Detect which cell encompasses the target text, then output its [X, Y] center coordinate. 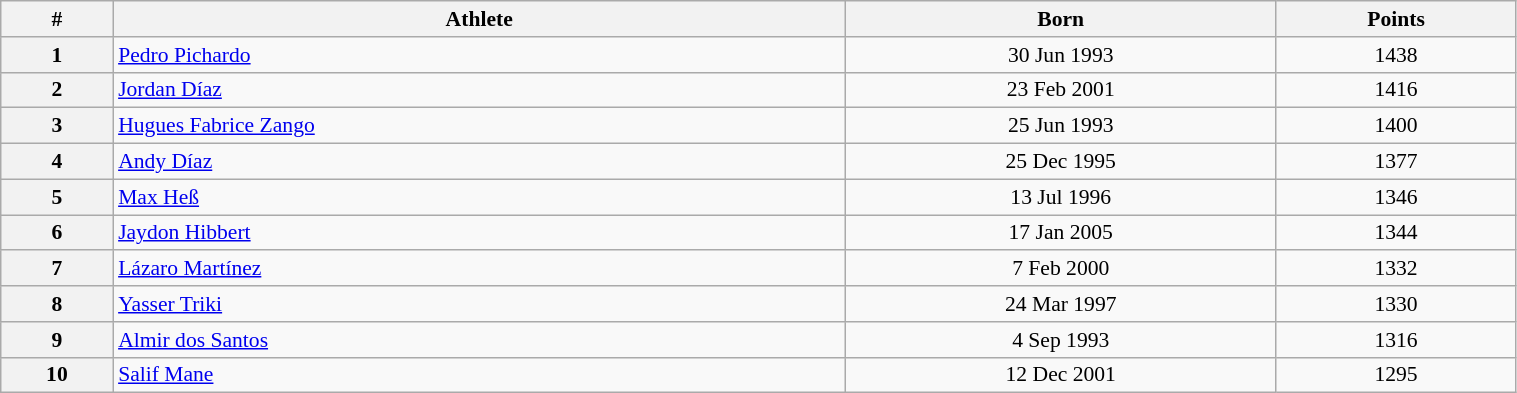
1330 [1396, 304]
2 [57, 90]
Lázaro Martínez [479, 269]
Almir dos Santos [479, 340]
10 [57, 375]
Athlete [479, 19]
24 Mar 1997 [1060, 304]
8 [57, 304]
1416 [1396, 90]
4 [57, 162]
12 Dec 2001 [1060, 375]
7 [57, 269]
30 Jun 1993 [1060, 55]
Andy Díaz [479, 162]
5 [57, 197]
1 [57, 55]
Salif Mane [479, 375]
1344 [1396, 233]
Jaydon Hibbert [479, 233]
Pedro Pichardo [479, 55]
1295 [1396, 375]
Hugues Fabrice Zango [479, 126]
1438 [1396, 55]
1377 [1396, 162]
1332 [1396, 269]
4 Sep 1993 [1060, 340]
1316 [1396, 340]
Points [1396, 19]
1346 [1396, 197]
Max Heß [479, 197]
Yasser Triki [479, 304]
9 [57, 340]
Born [1060, 19]
13 Jul 1996 [1060, 197]
25 Dec 1995 [1060, 162]
3 [57, 126]
# [57, 19]
25 Jun 1993 [1060, 126]
7 Feb 2000 [1060, 269]
Jordan Díaz [479, 90]
23 Feb 2001 [1060, 90]
17 Jan 2005 [1060, 233]
1400 [1396, 126]
6 [57, 233]
